Detect which cell encompasses the target text, then output its (X, Y) center coordinate. 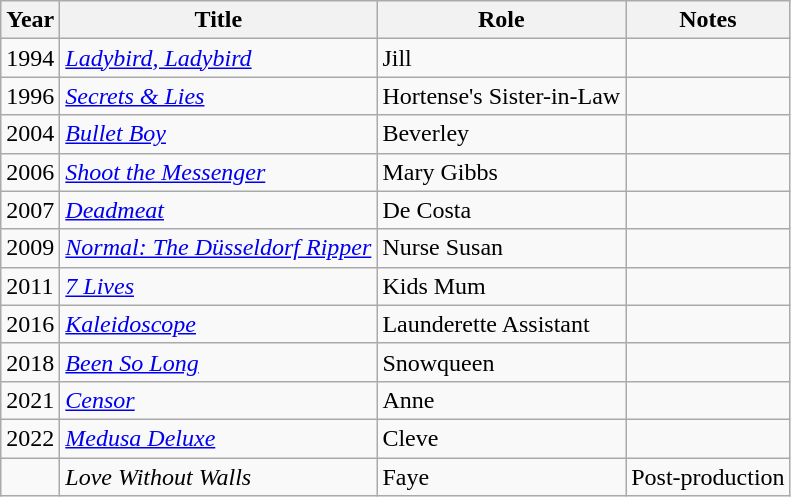
Medusa Deluxe (218, 438)
De Costa (502, 210)
Launderette Assistant (502, 324)
Faye (502, 477)
2007 (30, 210)
Beverley (502, 134)
2022 (30, 438)
Censor (218, 400)
Been So Long (218, 362)
2006 (30, 172)
2018 (30, 362)
2009 (30, 248)
Nurse Susan (502, 248)
Anne (502, 400)
Cleve (502, 438)
Kids Mum (502, 286)
2016 (30, 324)
Hortense's Sister-in-Law (502, 96)
Deadmeat (218, 210)
Secrets & Lies (218, 96)
Year (30, 20)
Shoot the Messenger (218, 172)
2021 (30, 400)
Jill (502, 58)
2004 (30, 134)
Ladybird, Ladybird (218, 58)
2011 (30, 286)
Bullet Boy (218, 134)
Love Without Walls (218, 477)
Mary Gibbs (502, 172)
1994 (30, 58)
Normal: The Düsseldorf Ripper (218, 248)
Post-production (708, 477)
Title (218, 20)
Kaleidoscope (218, 324)
1996 (30, 96)
Notes (708, 20)
Snowqueen (502, 362)
7 Lives (218, 286)
Role (502, 20)
